Extract the (x, y) coordinate from the center of the cell holding the provided text.  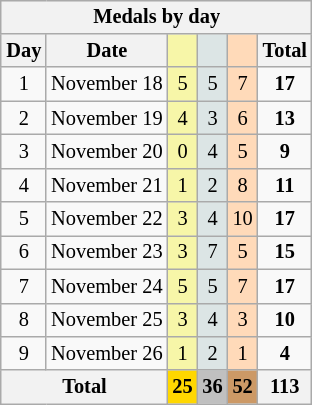
Date (106, 51)
25 (182, 387)
Day (24, 51)
15 (285, 253)
November 18 (106, 84)
13 (285, 118)
November 24 (106, 286)
November 22 (106, 219)
0 (182, 152)
November 20 (106, 152)
November 21 (106, 185)
36 (213, 387)
113 (285, 387)
November 19 (106, 118)
November 26 (106, 354)
November 23 (106, 253)
11 (285, 185)
November 25 (106, 320)
52 (243, 387)
Medals by day (156, 17)
